For the text-containing cell, return its midpoint in [X, Y] coordinate format. 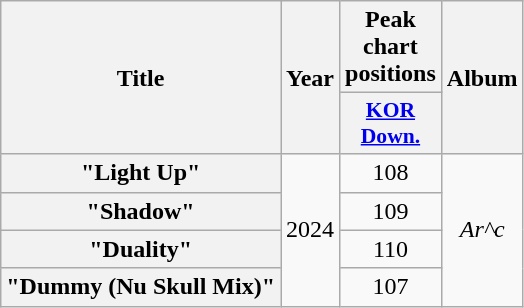
KORDown. [391, 124]
2024 [310, 230]
Album [482, 78]
"Dummy (Nu Skull Mix)" [141, 287]
109 [391, 211]
"Duality" [141, 249]
"Light Up" [141, 173]
Ar^c [482, 230]
107 [391, 287]
110 [391, 249]
Title [141, 78]
Year [310, 78]
Peak chart positions [391, 47]
"Shadow" [141, 211]
108 [391, 173]
